Return the (X, Y) coordinate for the center point of the cell that contains the specified text.  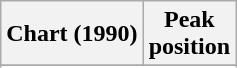
Peak position (189, 34)
Chart (1990) (72, 34)
